Search for the cell housing the specified text and yield its (X, Y) center coordinate. 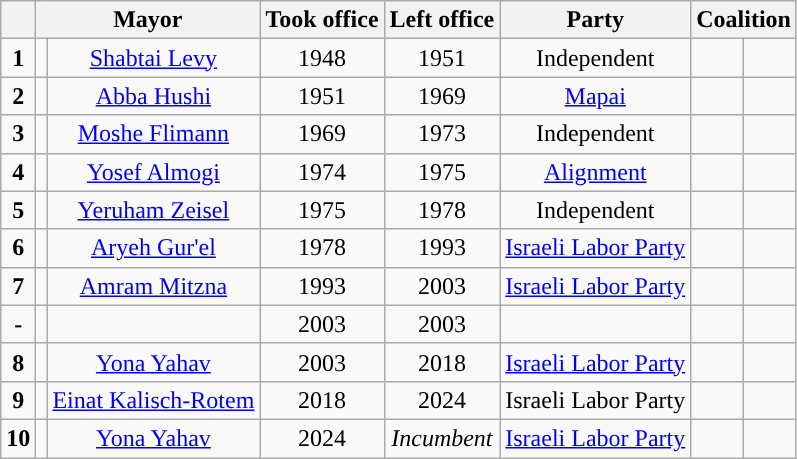
1974 (322, 172)
Abba Hushi (154, 96)
Einat Kalisch-Rotem (154, 400)
1973 (442, 134)
Mayor (148, 20)
7 (18, 286)
6 (18, 248)
Yeruham Zeisel (154, 210)
Party (596, 20)
5 (18, 210)
4 (18, 172)
Aryeh Gur'el (154, 248)
Moshe Flimann (154, 134)
3 (18, 134)
Coalition (744, 20)
1 (18, 58)
Yosef Almogi (154, 172)
- (18, 324)
Shabtai Levy (154, 58)
10 (18, 438)
Took office (322, 20)
Alignment (596, 172)
1948 (322, 58)
9 (18, 400)
2 (18, 96)
Left office (442, 20)
Incumbent (442, 438)
Mapai (596, 96)
8 (18, 362)
Amram Mitzna (154, 286)
